Determine the [x, y] coordinate at the center of the cell enclosing the given text.  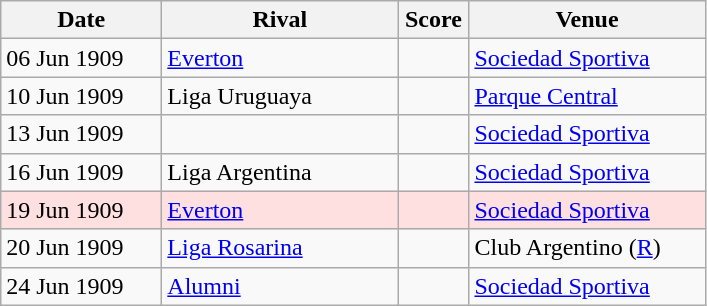
19 Jun 1909 [82, 210]
Parque Central [587, 96]
Date [82, 20]
Liga Argentina [280, 172]
Alumni [280, 286]
06 Jun 1909 [82, 58]
10 Jun 1909 [82, 96]
Rival [280, 20]
Club Argentino (R) [587, 248]
Liga Uruguaya [280, 96]
24 Jun 1909 [82, 286]
Venue [587, 20]
13 Jun 1909 [82, 134]
16 Jun 1909 [82, 172]
Liga Rosarina [280, 248]
Score [434, 20]
20 Jun 1909 [82, 248]
